Pinpoint the cell where the given text exists, returning its [x, y] midpoint coordinate. 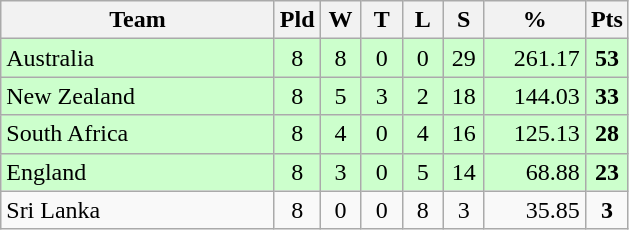
Pld [297, 20]
125.13 [534, 134]
18 [464, 96]
England [138, 172]
28 [606, 134]
23 [606, 172]
2 [422, 96]
33 [606, 96]
35.85 [534, 210]
New Zealand [138, 96]
Sri Lanka [138, 210]
16 [464, 134]
Pts [606, 20]
% [534, 20]
68.88 [534, 172]
261.17 [534, 58]
Australia [138, 58]
W [340, 20]
29 [464, 58]
Team [138, 20]
53 [606, 58]
T [382, 20]
L [422, 20]
South Africa [138, 134]
14 [464, 172]
144.03 [534, 96]
S [464, 20]
